Locate the cell with the specified text and output its [x, y] center coordinate. 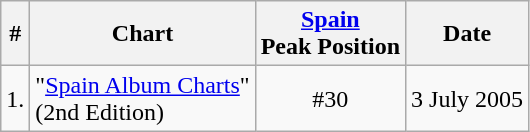
#30 [330, 98]
"Spain Album Charts"(2nd Edition) [142, 98]
SpainPeak Position [330, 34]
Chart [142, 34]
3 July 2005 [468, 98]
1. [16, 98]
Date [468, 34]
# [16, 34]
